For the text-containing cell, return its midpoint in [X, Y] coordinate format. 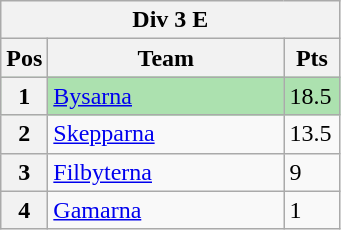
Div 3 E [170, 20]
Gamarna [166, 210]
13.5 [312, 134]
3 [24, 172]
Pts [312, 58]
9 [312, 172]
Filbyterna [166, 172]
18.5 [312, 96]
Pos [24, 58]
Skepparna [166, 134]
Team [166, 58]
Bysarna [166, 96]
4 [24, 210]
2 [24, 134]
